Extract the [X, Y] coordinate from the center of the cell holding the provided text.  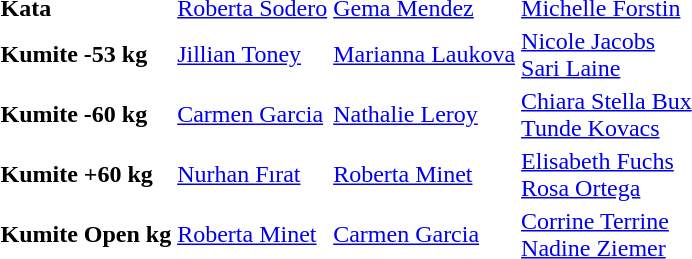
Marianna Laukova [424, 54]
Nurhan Fırat [252, 174]
Nathalie Leroy [424, 114]
Carmen Garcia [252, 114]
Roberta Minet [424, 174]
Jillian Toney [252, 54]
